Pinpoint the cell where the given text exists, returning its [x, y] midpoint coordinate. 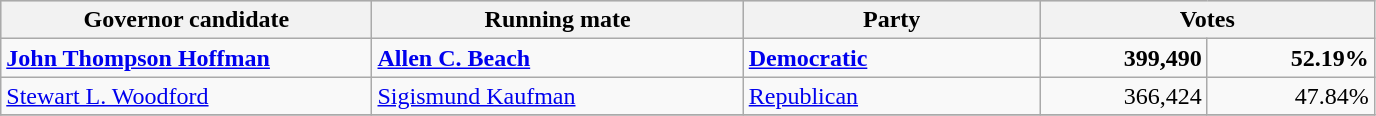
Running mate [558, 20]
Votes [1207, 20]
Governor candidate [186, 20]
Democratic [892, 58]
Sigismund Kaufman [558, 96]
Stewart L. Woodford [186, 96]
Party [892, 20]
399,490 [1124, 58]
John Thompson Hoffman [186, 58]
52.19% [1290, 58]
47.84% [1290, 96]
Allen C. Beach [558, 58]
366,424 [1124, 96]
Republican [892, 96]
